Locate the cell with the specified text and output its [x, y] center coordinate. 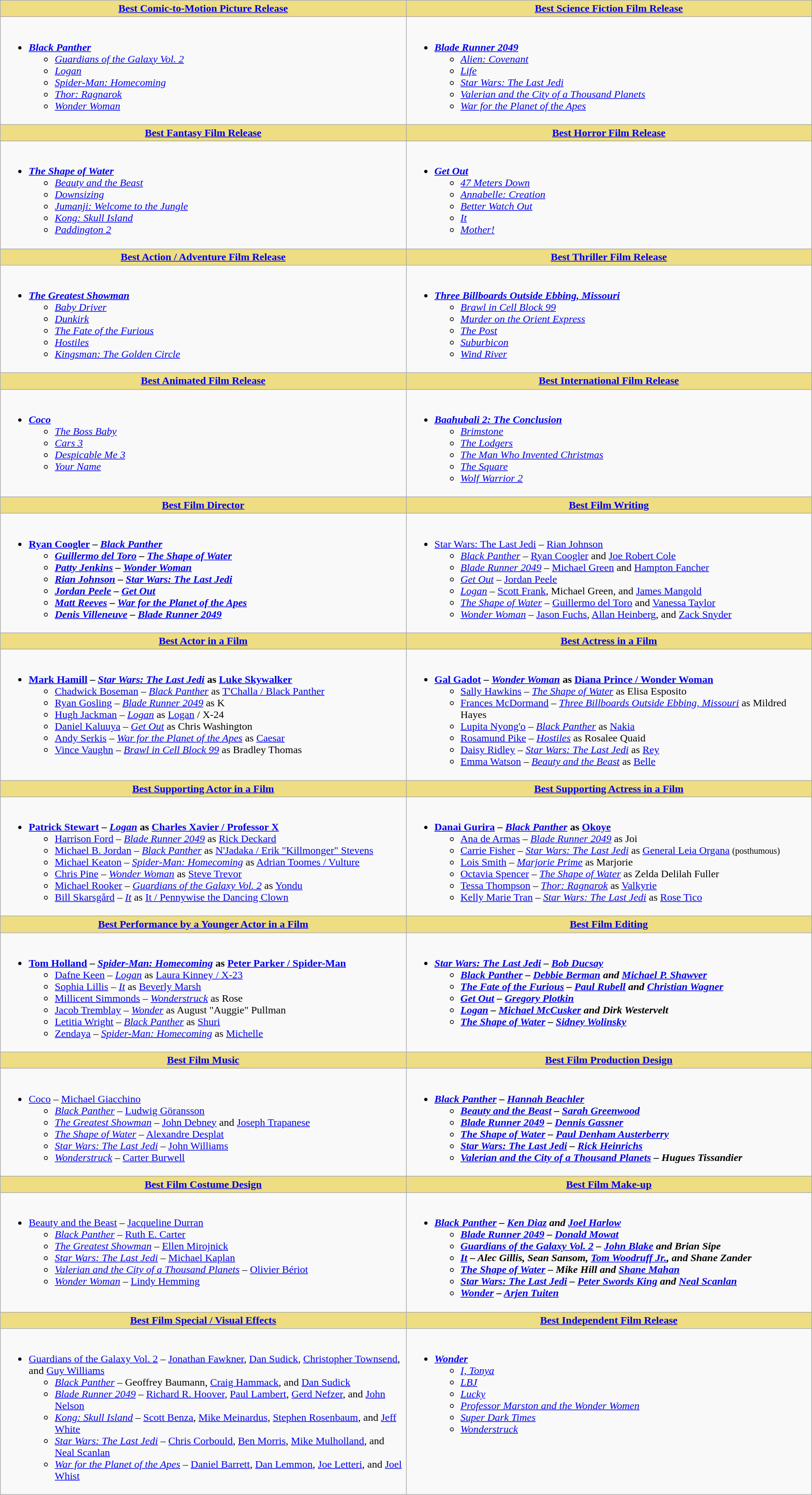
Best Comic-to-Motion Picture Release [203, 9]
Best Supporting Actor in a Film [203, 788]
Best Film Music [203, 1060]
Blade Runner 2049Alien: CovenantLifeStar Wars: The Last JediValerian and the City of a Thousand PlanetsWar for the Planet of the Apes [609, 71]
Best Film Writing [609, 505]
CocoThe Boss BabyCars 3Despicable Me 3Your Name [203, 443]
Best Fantasy Film Release [203, 133]
Best Performance by a Younger Actor in a Film [203, 925]
Best Horror Film Release [609, 133]
Best Film Production Design [609, 1060]
WonderI, TonyaLBJLuckyProfessor Marston and the Wonder WomenSuper Dark TimesWonderstruck [609, 1412]
Best Supporting Actress in a Film [609, 788]
Get Out47 Meters DownAnnabelle: CreationBetter Watch OutItMother! [609, 195]
Black PantherGuardians of the Galaxy Vol. 2LoganSpider-Man: HomecomingThor: RagnarokWonder Woman [203, 71]
Best Film Costume Design [203, 1184]
Best Film Make-up [609, 1184]
Best International Film Release [609, 381]
Best Independent Film Release [609, 1320]
Best Film Director [203, 505]
Best Action / Adventure Film Release [203, 257]
Best Film Special / Visual Effects [203, 1320]
Best Actor in a Film [203, 641]
Best Thriller Film Release [609, 257]
The Greatest ShowmanBaby DriverDunkirkThe Fate of the FuriousHostilesKingsman: The Golden Circle [203, 319]
The Shape of WaterBeauty and the BeastDownsizingJumanji: Welcome to the JungleKong: Skull IslandPaddington 2 [203, 195]
Best Animated Film Release [203, 381]
Best Actress in a Film [609, 641]
Best Film Editing [609, 925]
Three Billboards Outside Ebbing, MissouriBrawl in Cell Block 99Murder on the Orient ExpressThe PostSuburbiconWind River [609, 319]
Baahubali 2: The ConclusionBrimstoneThe LodgersThe Man Who Invented ChristmasThe SquareWolf Warrior 2 [609, 443]
Best Science Fiction Film Release [609, 9]
